Detect which cell encompasses the target text, then output its [x, y] center coordinate. 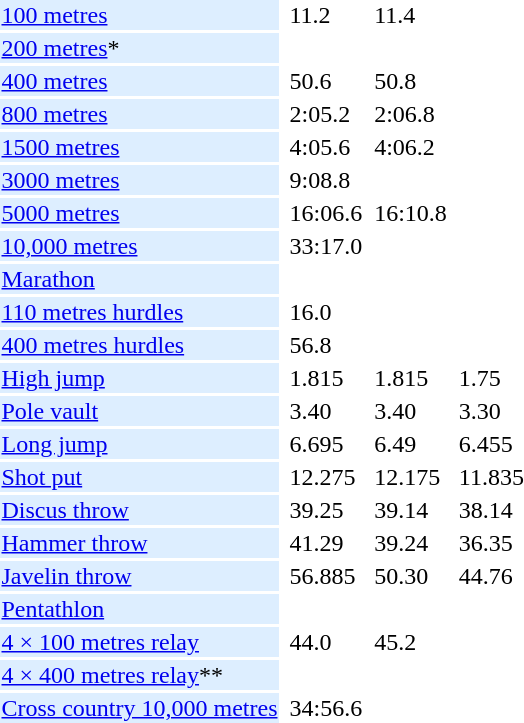
50.6 [326, 81]
12.175 [411, 477]
Javelin throw [140, 576]
10,000 metres [140, 246]
4:05.6 [326, 147]
34:56.6 [326, 708]
2:05.2 [326, 114]
56.8 [326, 345]
110 metres hurdles [140, 312]
Discus throw [140, 510]
39.24 [411, 543]
6.695 [326, 444]
4 × 100 metres relay [140, 642]
1500 metres [140, 147]
44.0 [326, 642]
200 metres* [140, 48]
50.30 [411, 576]
Shot put [140, 477]
3000 metres [140, 180]
11.4 [411, 15]
Pentathlon [140, 609]
Marathon [140, 279]
45.2 [411, 642]
39.25 [326, 510]
16.0 [326, 312]
16:06.6 [326, 213]
400 metres [140, 81]
6.49 [411, 444]
50.8 [411, 81]
100 metres [140, 15]
11.2 [326, 15]
33:17.0 [326, 246]
Cross country 10,000 metres [140, 708]
High jump [140, 378]
2:06.8 [411, 114]
12.275 [326, 477]
800 metres [140, 114]
39.14 [411, 510]
56.885 [326, 576]
Pole vault [140, 411]
400 metres hurdles [140, 345]
9:08.8 [326, 180]
16:10.8 [411, 213]
Hammer throw [140, 543]
41.29 [326, 543]
4 × 400 metres relay** [140, 675]
4:06.2 [411, 147]
Long jump [140, 444]
5000 metres [140, 213]
